Pinpoint the cell where the given text exists, returning its (X, Y) midpoint coordinate. 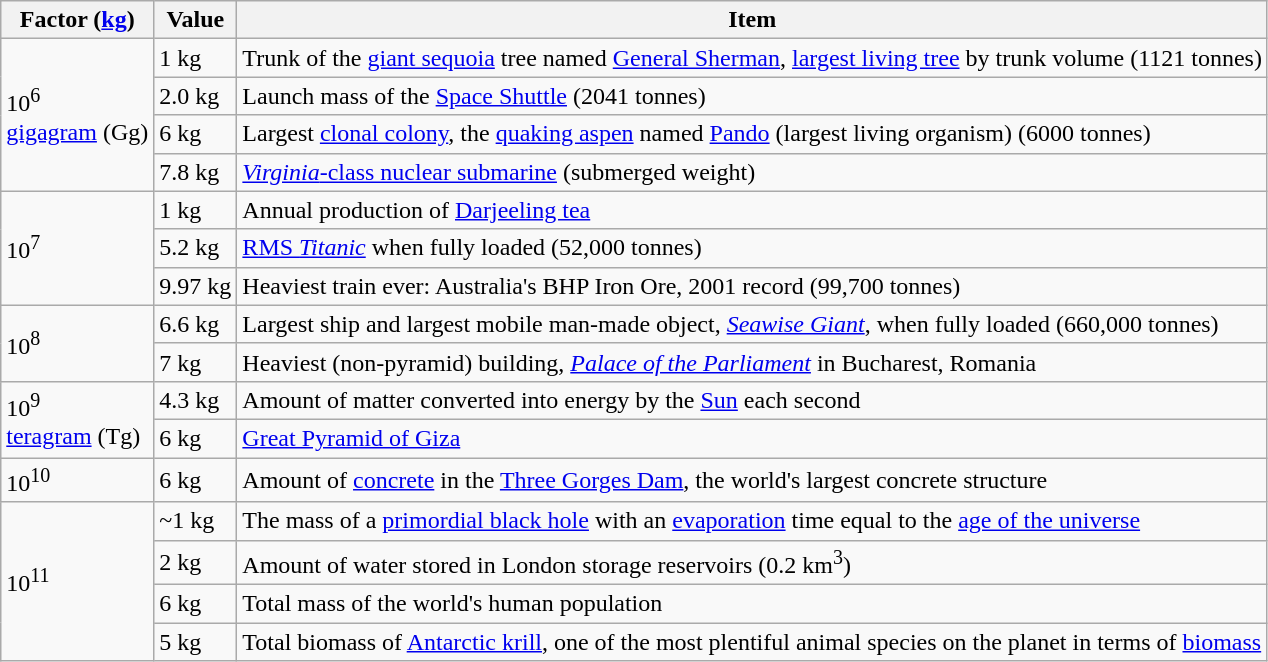
7.8 kg (196, 172)
7 kg (196, 362)
Value (196, 20)
5.2 kg (196, 248)
Heaviest train ever: Australia's BHP Iron Ore, 2001 record (99,700 tonnes) (752, 286)
6.6 kg (196, 324)
~1 kg (196, 521)
1010 (78, 480)
Virginia-class nuclear submarine (submerged weight) (752, 172)
Total mass of the world's human population (752, 604)
Amount of concrete in the Three Gorges Dam, the world's largest concrete structure (752, 480)
Trunk of the giant sequoia tree named General Sherman, largest living tree by trunk volume (1121 tonnes) (752, 58)
Factor (kg) (78, 20)
107 (78, 248)
Launch mass of the Space Shuttle (2041 tonnes) (752, 96)
Largest ship and largest mobile man-made object, Seawise Giant, when fully loaded (660,000 tonnes) (752, 324)
Annual production of Darjeeling tea (752, 210)
2.0 kg (196, 96)
Amount of matter converted into energy by the Sun each second (752, 400)
Largest clonal colony, the quaking aspen named Pando (largest living organism) (6000 tonnes) (752, 134)
4.3 kg (196, 400)
The mass of a primordial black hole with an evaporation time equal to the age of the universe (752, 521)
Great Pyramid of Giza (752, 438)
5 kg (196, 642)
Amount of water stored in London storage reservoirs (0.2 km3) (752, 562)
9.97 kg (196, 286)
2 kg (196, 562)
109teragram (Tg) (78, 419)
106gigagram (Gg) (78, 115)
RMS Titanic when fully loaded (52,000 tonnes) (752, 248)
108 (78, 343)
Heaviest (non-pyramid) building, Palace of the Parliament in Bucharest, Romania (752, 362)
1011 (78, 582)
Item (752, 20)
Total biomass of Antarctic krill, one of the most plentiful animal species on the planet in terms of biomass (752, 642)
